Detect which cell encompasses the target text, then output its (x, y) center coordinate. 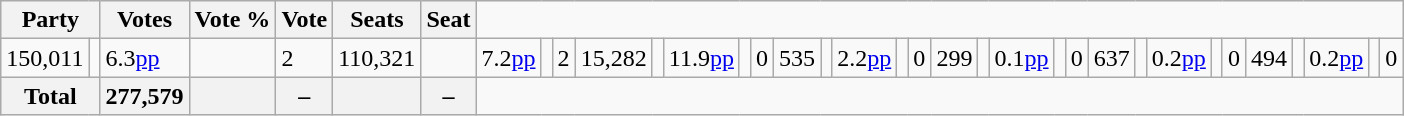
299 (954, 58)
2.2pp (864, 58)
0.1pp (1022, 58)
Vote % (232, 20)
15,282 (614, 58)
277,579 (144, 96)
Seat (448, 20)
Votes (144, 20)
535 (798, 58)
637 (1112, 58)
494 (1268, 58)
Party (50, 20)
7.2pp (508, 58)
110,321 (377, 58)
Total (50, 96)
11.9pp (701, 58)
150,011 (45, 58)
Seats (377, 20)
6.3pp (144, 58)
Vote (304, 20)
